Pinpoint the cell where the given text exists, returning its [x, y] midpoint coordinate. 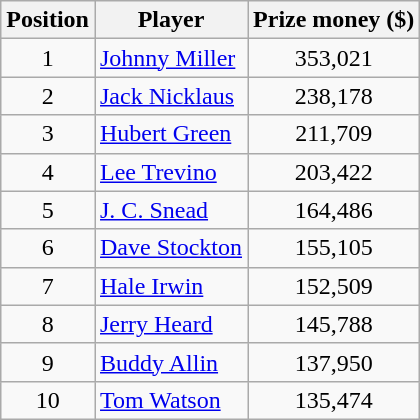
Hale Irwin [170, 286]
152,509 [334, 286]
2 [48, 96]
4 [48, 172]
8 [48, 324]
137,950 [334, 362]
238,178 [334, 96]
Player [170, 20]
J. C. Snead [170, 210]
135,474 [334, 400]
164,486 [334, 210]
203,422 [334, 172]
Jerry Heard [170, 324]
Position [48, 20]
Prize money ($) [334, 20]
Jack Nicklaus [170, 96]
5 [48, 210]
10 [48, 400]
6 [48, 248]
1 [48, 58]
3 [48, 134]
9 [48, 362]
Lee Trevino [170, 172]
Tom Watson [170, 400]
353,021 [334, 58]
Johnny Miller [170, 58]
Dave Stockton [170, 248]
Buddy Allin [170, 362]
155,105 [334, 248]
145,788 [334, 324]
7 [48, 286]
211,709 [334, 134]
Hubert Green [170, 134]
